Search for the cell housing the specified text and yield its [X, Y] center coordinate. 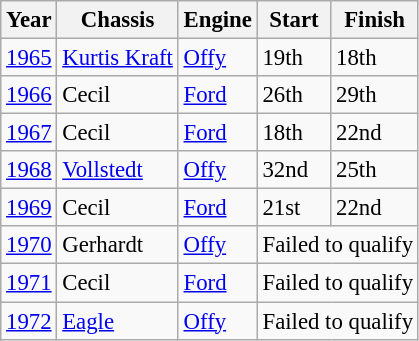
1970 [29, 245]
26th [294, 95]
Engine [218, 20]
25th [375, 170]
1965 [29, 58]
Kurtis Kraft [118, 58]
21st [294, 208]
1968 [29, 170]
1969 [29, 208]
Finish [375, 20]
Vollstedt [118, 170]
19th [294, 58]
1971 [29, 283]
Eagle [118, 321]
32nd [294, 170]
1966 [29, 95]
Gerhardt [118, 245]
1967 [29, 133]
29th [375, 95]
Chassis [118, 20]
Start [294, 20]
Year [29, 20]
1972 [29, 321]
